Identify which cell holds the provided text, then report its (X, Y) central coordinate. 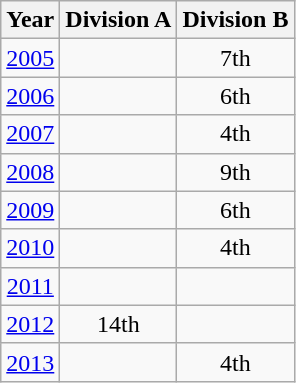
2010 (30, 248)
Year (30, 20)
2012 (30, 324)
7th (236, 58)
Division A (118, 20)
Division B (236, 20)
2009 (30, 210)
2006 (30, 96)
2007 (30, 134)
2008 (30, 172)
2011 (30, 286)
2005 (30, 58)
2013 (30, 362)
9th (236, 172)
14th (118, 324)
